Output the (x, y) coordinate of the center of the cell containing the given text.  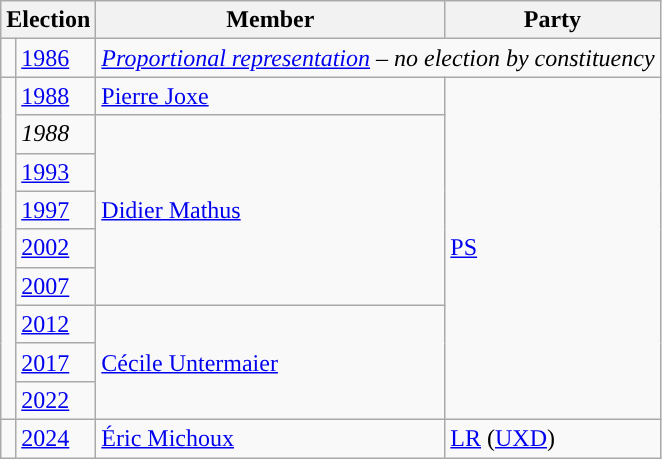
Proportional representation – no election by constituency (378, 58)
2017 (56, 362)
Election (48, 20)
Party (552, 20)
Cécile Untermaier (270, 362)
Member (270, 20)
Éric Michoux (270, 438)
1986 (56, 58)
PS (552, 248)
2022 (56, 400)
Pierre Joxe (270, 96)
2024 (56, 438)
Didier Mathus (270, 210)
1997 (56, 210)
2002 (56, 248)
2012 (56, 324)
2007 (56, 286)
LR (UXD) (552, 438)
1993 (56, 172)
